Provide the [x, y] coordinate of the cell's center where the given text is located.  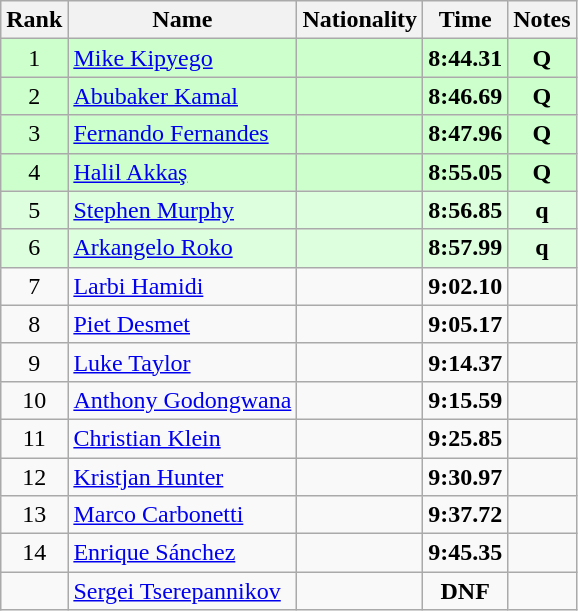
8:46.69 [466, 96]
Piet Desmet [182, 324]
Stephen Murphy [182, 210]
Enrique Sánchez [182, 553]
Arkangelo Roko [182, 248]
Abubaker Kamal [182, 96]
Sergei Tserepannikov [182, 591]
8:44.31 [466, 58]
8:55.05 [466, 172]
Anthony Godongwana [182, 400]
9:14.37 [466, 362]
6 [34, 248]
9 [34, 362]
Fernando Fernandes [182, 134]
8 [34, 324]
2 [34, 96]
9:15.59 [466, 400]
8:47.96 [466, 134]
9:05.17 [466, 324]
9:25.85 [466, 438]
1 [34, 58]
Name [182, 20]
3 [34, 134]
8:57.99 [466, 248]
Rank [34, 20]
Nationality [360, 20]
9:30.97 [466, 477]
10 [34, 400]
11 [34, 438]
Mike Kipyego [182, 58]
13 [34, 515]
Luke Taylor [182, 362]
9:45.35 [466, 553]
14 [34, 553]
9:37.72 [466, 515]
Time [466, 20]
Marco Carbonetti [182, 515]
4 [34, 172]
Larbi Hamidi [182, 286]
Halil Akkaş [182, 172]
5 [34, 210]
8:56.85 [466, 210]
7 [34, 286]
12 [34, 477]
Notes [542, 20]
Kristjan Hunter [182, 477]
9:02.10 [466, 286]
DNF [466, 591]
Christian Klein [182, 438]
